Provide the [x, y] coordinate of the cell's center where the given text is located.  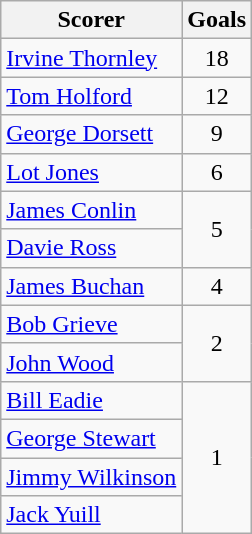
Bill Eadie [92, 400]
Lot Jones [92, 172]
5 [217, 229]
Jack Yuill [92, 515]
George Dorsett [92, 134]
18 [217, 58]
6 [217, 172]
Tom Holford [92, 96]
James Buchan [92, 286]
2 [217, 343]
James Conlin [92, 210]
John Wood [92, 362]
12 [217, 96]
George Stewart [92, 438]
9 [217, 134]
Goals [217, 20]
4 [217, 286]
Scorer [92, 20]
Davie Ross [92, 248]
1 [217, 457]
Jimmy Wilkinson [92, 477]
Irvine Thornley [92, 58]
Bob Grieve [92, 324]
